Pinpoint the cell where the given text exists, returning its [x, y] midpoint coordinate. 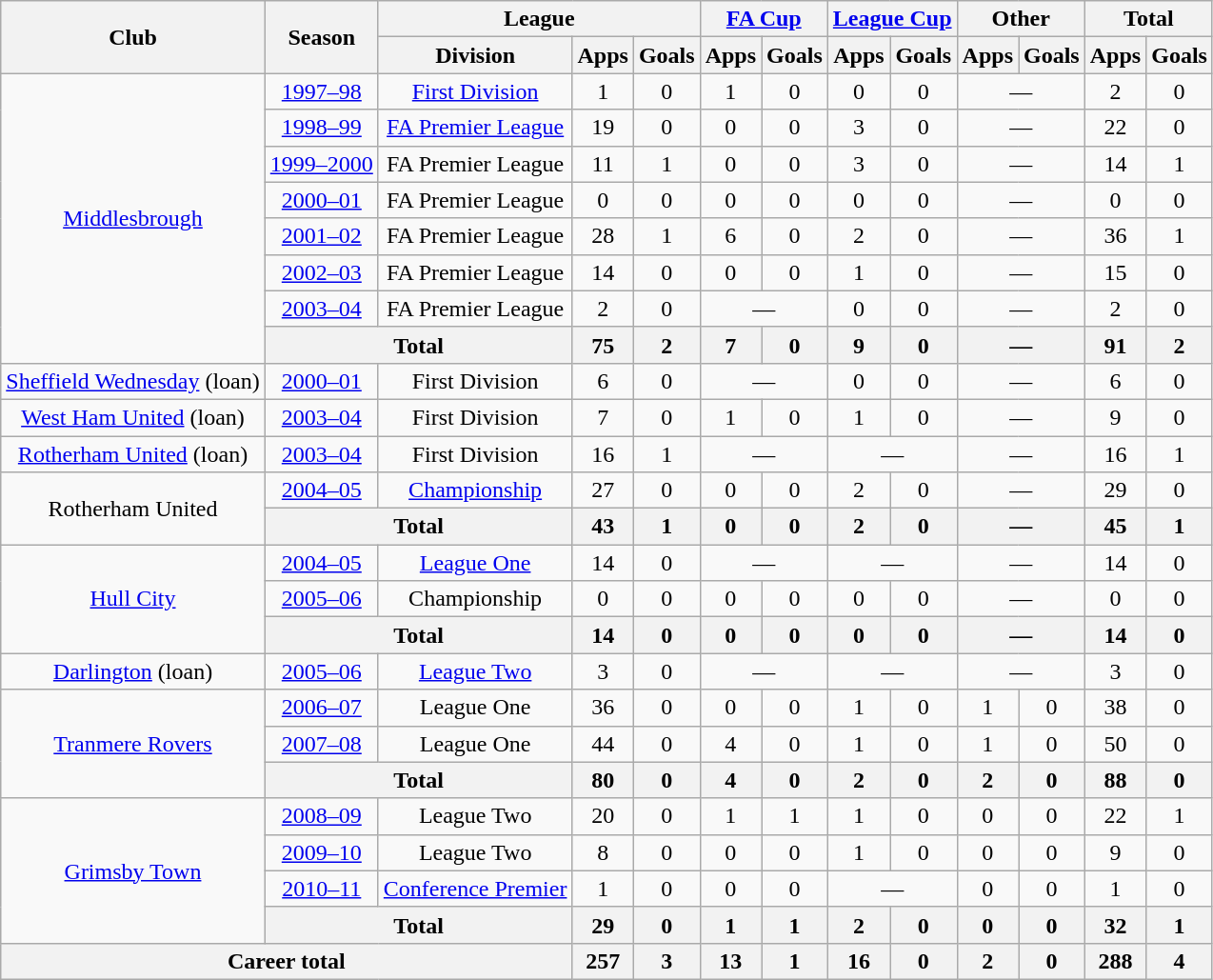
8 [603, 852]
1997–98 [322, 91]
Season [322, 37]
2010–11 [322, 889]
FA Cup [764, 19]
League Cup [892, 19]
Hull City [133, 599]
75 [603, 345]
1999–2000 [322, 164]
38 [1115, 708]
11 [603, 164]
Darlington (loan) [133, 671]
Conference Premier [475, 889]
288 [1115, 961]
2008–09 [322, 816]
2002–03 [322, 272]
Career total [287, 961]
Other [1021, 19]
Club [133, 37]
2007–08 [322, 744]
2009–10 [322, 852]
Division [475, 55]
League [539, 19]
Middlesbrough [133, 218]
88 [1115, 780]
Rotherham United [133, 509]
19 [603, 128]
28 [603, 236]
80 [603, 780]
15 [1115, 272]
Sheffield Wednesday (loan) [133, 381]
32 [1115, 925]
43 [603, 527]
27 [603, 490]
13 [730, 961]
45 [1115, 527]
Rotherham United (loan) [133, 454]
1998–99 [322, 128]
2001–02 [322, 236]
91 [1115, 345]
44 [603, 744]
50 [1115, 744]
Tranmere Rovers [133, 744]
257 [603, 961]
West Ham United (loan) [133, 417]
Grimsby Town [133, 870]
2006–07 [322, 708]
20 [603, 816]
